Locate the cell with the specified text and output its (X, Y) center coordinate. 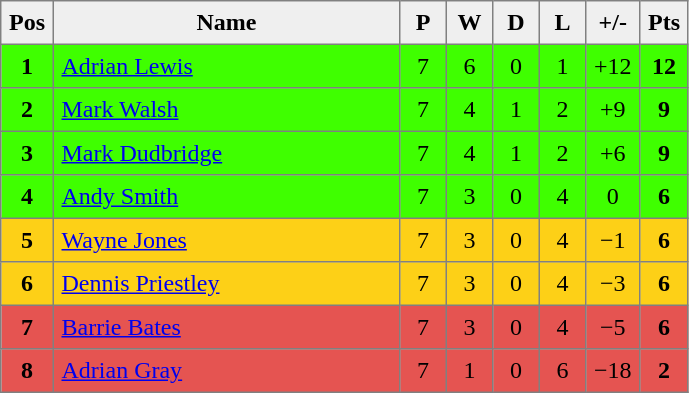
Name (226, 23)
Barrie Bates (226, 327)
Dennis Priestley (226, 284)
−1 (613, 240)
D (516, 23)
Wayne Jones (226, 240)
Pos (27, 23)
Adrian Lewis (226, 66)
Mark Walsh (226, 110)
12 (664, 66)
+6 (613, 153)
Adrian Gray (226, 371)
−5 (613, 327)
8 (27, 371)
Pts (664, 23)
Mark Dudbridge (226, 153)
W (469, 23)
5 (27, 240)
−18 (613, 371)
+/- (613, 23)
−3 (613, 284)
L (562, 23)
+9 (613, 110)
+12 (613, 66)
Andy Smith (226, 197)
P (423, 23)
